Return (X, Y) of the center of cell containing provided text 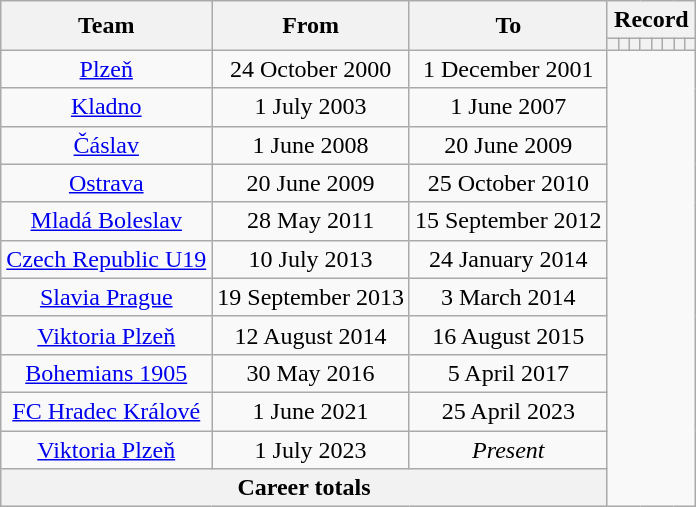
From (311, 26)
1 June 2007 (508, 107)
Kladno (106, 107)
25 April 2023 (508, 411)
Czech Republic U19 (106, 259)
1 June 2008 (311, 145)
Slavia Prague (106, 297)
3 March 2014 (508, 297)
Present (508, 449)
1 June 2021 (311, 411)
Ostrava (106, 183)
15 September 2012 (508, 221)
24 January 2014 (508, 259)
10 July 2013 (311, 259)
Team (106, 26)
28 May 2011 (311, 221)
Bohemians 1905 (106, 373)
25 October 2010 (508, 183)
12 August 2014 (311, 335)
Čáslav (106, 145)
FC Hradec Králové (106, 411)
To (508, 26)
5 April 2017 (508, 373)
Career totals (304, 488)
24 October 2000 (311, 69)
16 August 2015 (508, 335)
Mladá Boleslav (106, 221)
Record (651, 20)
Plzeň (106, 69)
19 September 2013 (311, 297)
1 July 2003 (311, 107)
30 May 2016 (311, 373)
1 July 2023 (311, 449)
1 December 2001 (508, 69)
